Return [X, Y] of the center of cell containing provided text 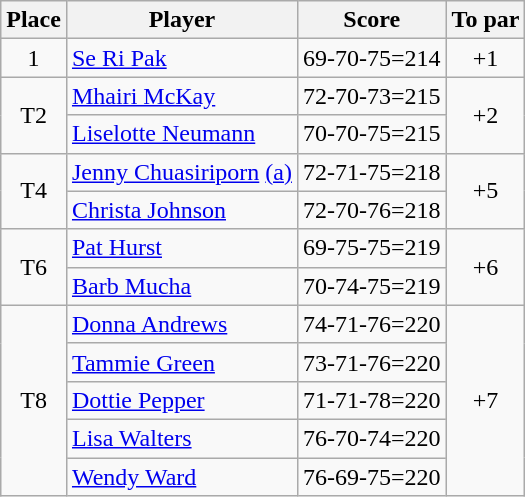
T4 [34, 191]
76-69-75=220 [372, 477]
+5 [486, 191]
Wendy Ward [182, 477]
76-70-74=220 [372, 438]
+2 [486, 115]
72-71-75=218 [372, 172]
+7 [486, 400]
Barb Mucha [182, 286]
Dottie Pepper [182, 400]
+1 [486, 58]
Jenny Chuasiriporn (a) [182, 172]
Se Ri Pak [182, 58]
T8 [34, 400]
72-70-76=218 [372, 210]
Mhairi McKay [182, 96]
74-71-76=220 [372, 324]
69-70-75=214 [372, 58]
Player [182, 20]
To par [486, 20]
Christa Johnson [182, 210]
Place [34, 20]
Pat Hurst [182, 248]
Score [372, 20]
69-75-75=219 [372, 248]
Tammie Green [182, 362]
Lisa Walters [182, 438]
70-70-75=215 [372, 134]
+6 [486, 267]
71-71-78=220 [372, 400]
73-71-76=220 [372, 362]
T2 [34, 115]
Donna Andrews [182, 324]
T6 [34, 267]
72-70-73=215 [372, 96]
70-74-75=219 [372, 286]
1 [34, 58]
Liselotte Neumann [182, 134]
